From the cell containing the given text, extract its center point as (X, Y) coordinate. 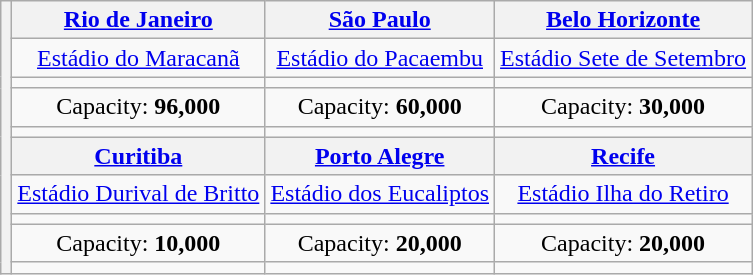
Estádio do Pacaembu (380, 58)
Capacity: 96,000 (138, 107)
Rio de Janeiro (138, 20)
Recife (624, 156)
Estádio do Maracanã (138, 58)
Curitiba (138, 156)
Estádio Durival de Britto (138, 194)
Capacity: 10,000 (138, 243)
Capacity: 30,000 (624, 107)
Porto Alegre (380, 156)
Capacity: 60,000 (380, 107)
Estádio Sete de Setembro (624, 58)
São Paulo (380, 20)
Estádio dos Eucaliptos (380, 194)
Belo Horizonte (624, 20)
Estádio Ilha do Retiro (624, 194)
